For the text-containing cell, return its midpoint in (X, Y) coordinate format. 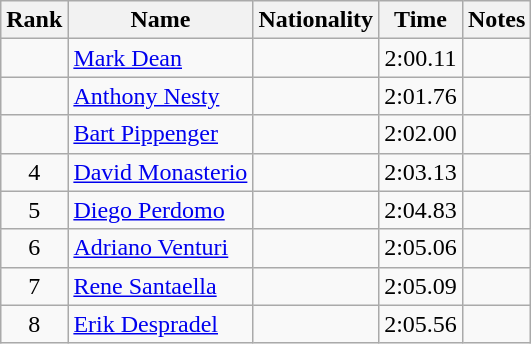
Rank (34, 20)
Nationality (316, 20)
Anthony Nesty (160, 96)
David Monasterio (160, 172)
2:02.00 (421, 134)
7 (34, 286)
2:05.56 (421, 324)
Adriano Venturi (160, 248)
Bart Pippenger (160, 134)
Diego Perdomo (160, 210)
Time (421, 20)
8 (34, 324)
2:01.76 (421, 96)
Rene Santaella (160, 286)
Notes (496, 20)
5 (34, 210)
6 (34, 248)
2:05.06 (421, 248)
2:05.09 (421, 286)
4 (34, 172)
2:00.11 (421, 58)
2:04.83 (421, 210)
2:03.13 (421, 172)
Erik Despradel (160, 324)
Mark Dean (160, 58)
Name (160, 20)
